Return [x, y] of the center of cell containing provided text 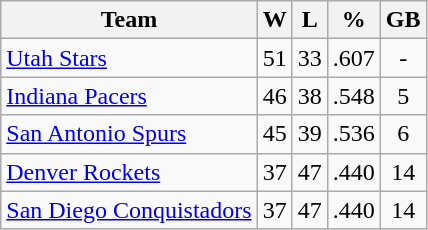
.536 [354, 134]
.548 [354, 96]
GB [403, 20]
Denver Rockets [129, 172]
Indiana Pacers [129, 96]
38 [310, 96]
- [403, 58]
33 [310, 58]
51 [274, 58]
San Diego Conquistadors [129, 210]
5 [403, 96]
Team [129, 20]
% [354, 20]
.607 [354, 58]
39 [310, 134]
6 [403, 134]
L [310, 20]
W [274, 20]
46 [274, 96]
San Antonio Spurs [129, 134]
Utah Stars [129, 58]
45 [274, 134]
